Pinpoint the cell where the given text exists, returning its [X, Y] midpoint coordinate. 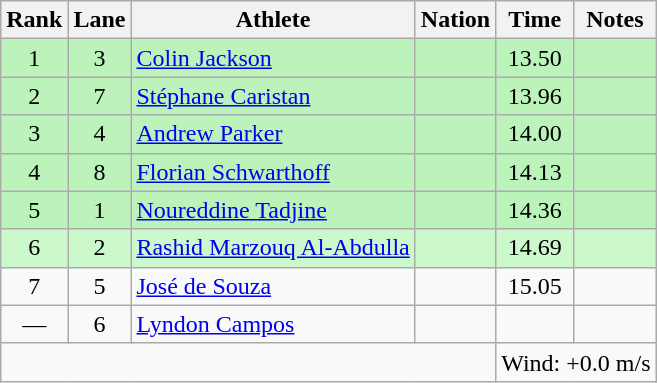
Florian Schwarthoff [273, 172]
Rank [34, 20]
Noureddine Tadjine [273, 210]
Wind: +0.0 m/s [576, 362]
8 [100, 172]
— [34, 324]
14.13 [535, 172]
José de Souza [273, 286]
Lyndon Campos [273, 324]
14.00 [535, 134]
Stéphane Caristan [273, 96]
Colin Jackson [273, 58]
Lane [100, 20]
Rashid Marzouq Al-Abdulla [273, 248]
14.36 [535, 210]
Notes [615, 20]
13.96 [535, 96]
15.05 [535, 286]
14.69 [535, 248]
Athlete [273, 20]
13.50 [535, 58]
Nation [455, 20]
Time [535, 20]
Andrew Parker [273, 134]
